Return the (X, Y) coordinate for the center point of the cell that contains the specified text.  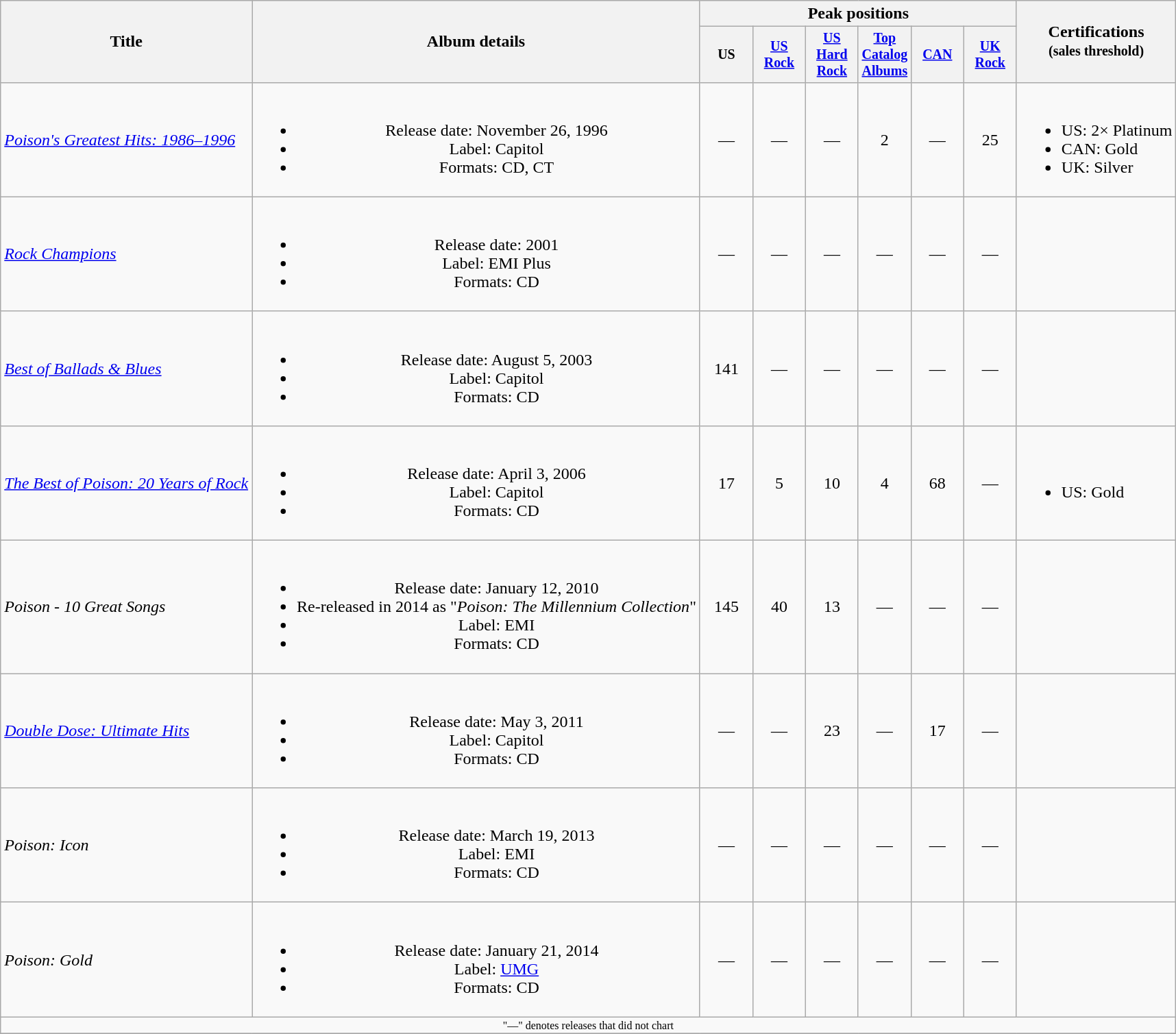
4 (884, 482)
Title (126, 42)
Release date: January 12, 2010Re-released in 2014 as "Poison: The Millennium Collection"Label: EMIFormats: CD (476, 607)
Certifications(sales threshold) (1097, 42)
US: 2× PlatinumCAN: GoldUK: Silver (1097, 140)
Rock Champions (126, 254)
Release date: May 3, 2011Label: CapitolFormats: CD (476, 730)
Poison: Gold (126, 959)
"—" denotes releases that did not chart (588, 1025)
10 (832, 482)
Poison: Icon (126, 846)
Release date: August 5, 2003Label: CapitolFormats: CD (476, 369)
Best of Ballads & Blues (126, 369)
UK Rock (990, 55)
Peak positions (858, 14)
25 (990, 140)
US Rock (779, 55)
Top Catalog Albums (884, 55)
68 (938, 482)
Release date: November 26, 1996Label: CapitolFormats: CD, CT (476, 140)
Release date: January 21, 2014Label: UMGFormats: CD (476, 959)
40 (779, 607)
The Best of Poison: 20 Years of Rock (126, 482)
145 (726, 607)
23 (832, 730)
Poison's Greatest Hits: 1986–1996 (126, 140)
2 (884, 140)
Album details (476, 42)
US: Gold (1097, 482)
CAN (938, 55)
Double Dose: Ultimate Hits (126, 730)
US (726, 55)
141 (726, 369)
13 (832, 607)
Release date: April 3, 2006Label: CapitolFormats: CD (476, 482)
Release date: 2001Label: EMI PlusFormats: CD (476, 254)
5 (779, 482)
Poison - 10 Great Songs (126, 607)
Release date: March 19, 2013Label: EMIFormats: CD (476, 846)
US Hard Rock (832, 55)
